Determine the (x, y) coordinate at the center of the cell enclosing the given text.  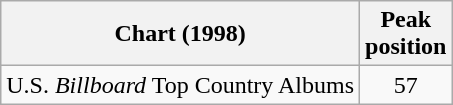
Peakposition (406, 34)
57 (406, 85)
Chart (1998) (180, 34)
U.S. Billboard Top Country Albums (180, 85)
